From the cell containing the given text, extract its center point as [X, Y] coordinate. 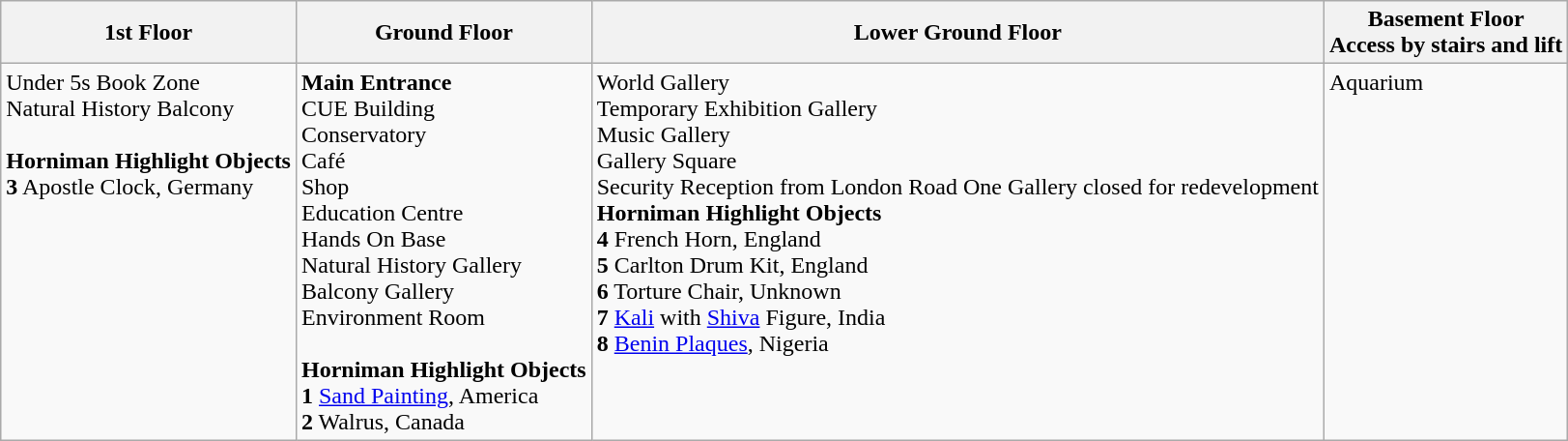
Aquarium [1445, 251]
Lower Ground Floor [957, 33]
1st Floor [149, 33]
Basement Floor Access by stairs and lift [1445, 33]
Ground Floor [443, 33]
Under 5s Book Zone Natural History Balcony Horniman Highlight Objects 3 Apostle Clock, Germany [149, 251]
